Determine the [X, Y] coordinate at the center of the cell enclosing the given text.  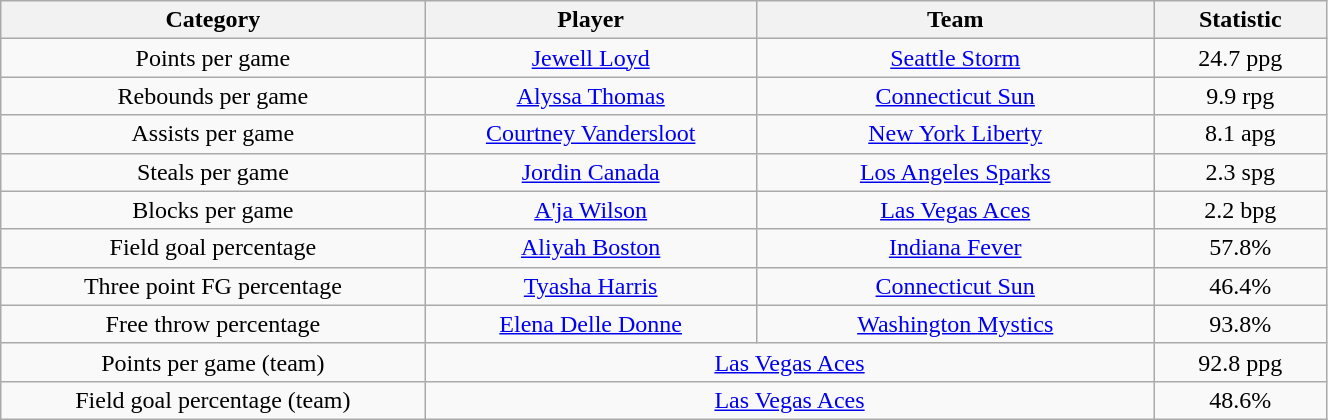
8.1 apg [1240, 134]
2.3 spg [1240, 172]
Points per game (team) [213, 362]
Player [590, 20]
Points per game [213, 58]
Field goal percentage (team) [213, 400]
Blocks per game [213, 210]
Steals per game [213, 172]
Tyasha Harris [590, 286]
Assists per game [213, 134]
9.9 rpg [1240, 96]
Alyssa Thomas [590, 96]
24.7 ppg [1240, 58]
Free throw percentage [213, 324]
Statistic [1240, 20]
Category [213, 20]
46.4% [1240, 286]
Three point FG percentage [213, 286]
Team [955, 20]
93.8% [1240, 324]
Elena Delle Donne [590, 324]
2.2 bpg [1240, 210]
Jewell Loyd [590, 58]
Seattle Storm [955, 58]
48.6% [1240, 400]
Aliyah Boston [590, 248]
Indiana Fever [955, 248]
Washington Mystics [955, 324]
Courtney Vandersloot [590, 134]
Jordin Canada [590, 172]
A'ja Wilson [590, 210]
Los Angeles Sparks [955, 172]
Rebounds per game [213, 96]
New York Liberty [955, 134]
Field goal percentage [213, 248]
57.8% [1240, 248]
92.8 ppg [1240, 362]
